For the text-containing cell, return its midpoint in [X, Y] coordinate format. 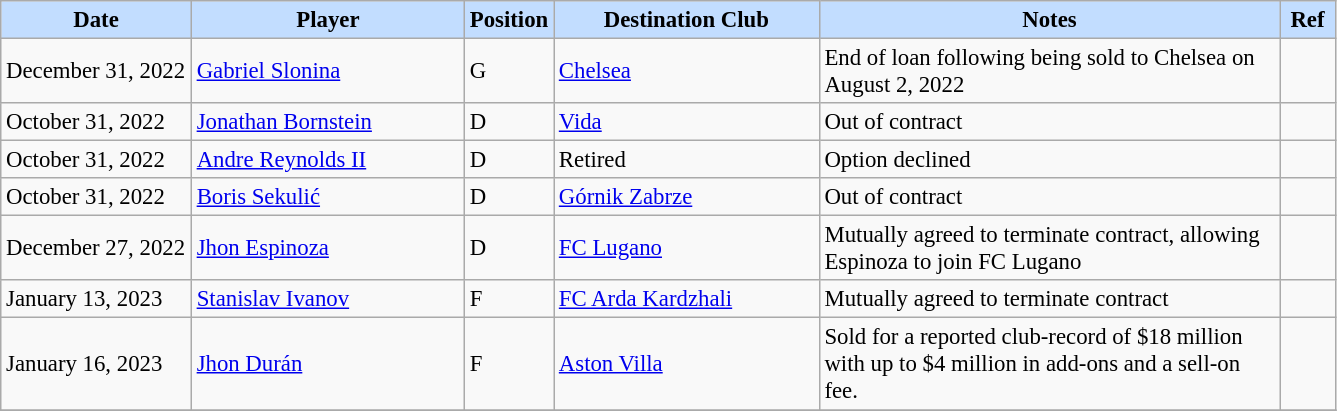
Vida [687, 122]
December 27, 2022 [96, 248]
Aston Villa [687, 364]
Jhon Espinoza [328, 248]
Chelsea [687, 72]
Górnik Zabrze [687, 197]
Ref [1308, 20]
Sold for a reported club-record of $18 million with up to $4 million in add-ons and a sell-on fee. [1050, 364]
Boris Sekulić [328, 197]
Mutually agreed to terminate contract [1050, 299]
January 16, 2023 [96, 364]
Date [96, 20]
December 31, 2022 [96, 72]
Player [328, 20]
FC Arda Kardzhali [687, 299]
FC Lugano [687, 248]
Stanislav Ivanov [328, 299]
Notes [1050, 20]
Position [508, 20]
January 13, 2023 [96, 299]
Destination Club [687, 20]
Option declined [1050, 160]
Mutually agreed to terminate contract, allowing Espinoza to join FC Lugano [1050, 248]
Jonathan Bornstein [328, 122]
G [508, 72]
Gabriel Slonina [328, 72]
Jhon Durán [328, 364]
End of loan following being sold to Chelsea on August 2, 2022 [1050, 72]
Retired [687, 160]
Andre Reynolds II [328, 160]
